Provide the (x, y) coordinate of the cell's center where the given text is located.  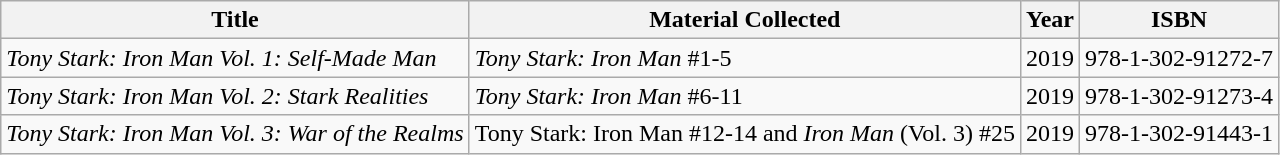
978-1-302-91273-4 (1180, 96)
Tony Stark: Iron Man #6-11 (744, 96)
ISBN (1180, 20)
978-1-302-91272-7 (1180, 58)
Tony Stark: Iron Man Vol. 1: Self-Made Man (235, 58)
Tony Stark: Iron Man Vol. 2: Stark Realities (235, 96)
Tony Stark: Iron Man Vol. 3: War of the Realms (235, 134)
Tony Stark: Iron Man #1-5 (744, 58)
978-1-302-91443-1 (1180, 134)
Tony Stark: Iron Man #12-14 and Iron Man (Vol. 3) #25 (744, 134)
Year (1050, 20)
Title (235, 20)
Material Collected (744, 20)
